Search for the cell housing the specified text and yield its (x, y) center coordinate. 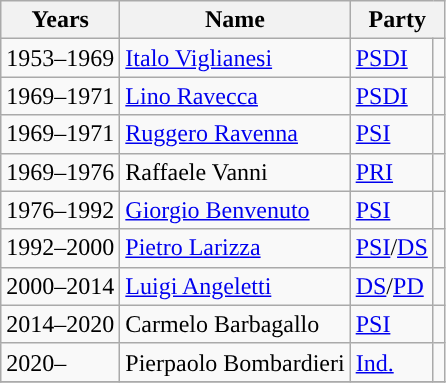
DS/PD (392, 286)
Carmelo Barbagallo (235, 324)
1992–2000 (60, 248)
1953–1969 (60, 58)
PRI (392, 172)
Party (397, 20)
Name (235, 20)
Giorgio Benvenuto (235, 210)
Lino Ravecca (235, 96)
Pietro Larizza (235, 248)
2000–2014 (60, 286)
Years (60, 20)
2020– (60, 362)
Ruggero Ravenna (235, 134)
Italo Viglianesi (235, 58)
1976–1992 (60, 210)
Luigi Angeletti (235, 286)
Ind. (392, 362)
1969–1976 (60, 172)
Pierpaolo Bombardieri (235, 362)
Raffaele Vanni (235, 172)
PSI/DS (392, 248)
2014–2020 (60, 324)
